Find where the given text appears and provide that cell's center as (X, Y) coordinate. 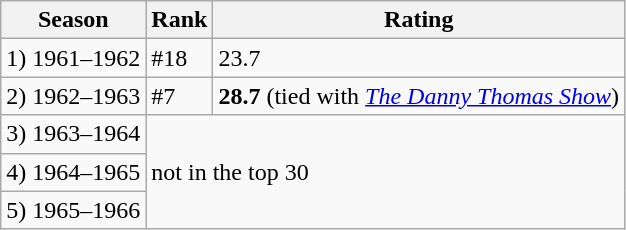
3) 1963–1964 (74, 134)
4) 1964–1965 (74, 172)
5) 1965–1966 (74, 210)
#7 (180, 96)
23.7 (419, 58)
2) 1962–1963 (74, 96)
#18 (180, 58)
not in the top 30 (386, 172)
Rank (180, 20)
28.7 (tied with The Danny Thomas Show) (419, 96)
1) 1961–1962 (74, 58)
Season (74, 20)
Rating (419, 20)
